Find where the given text appears and provide that cell's center as [x, y] coordinate. 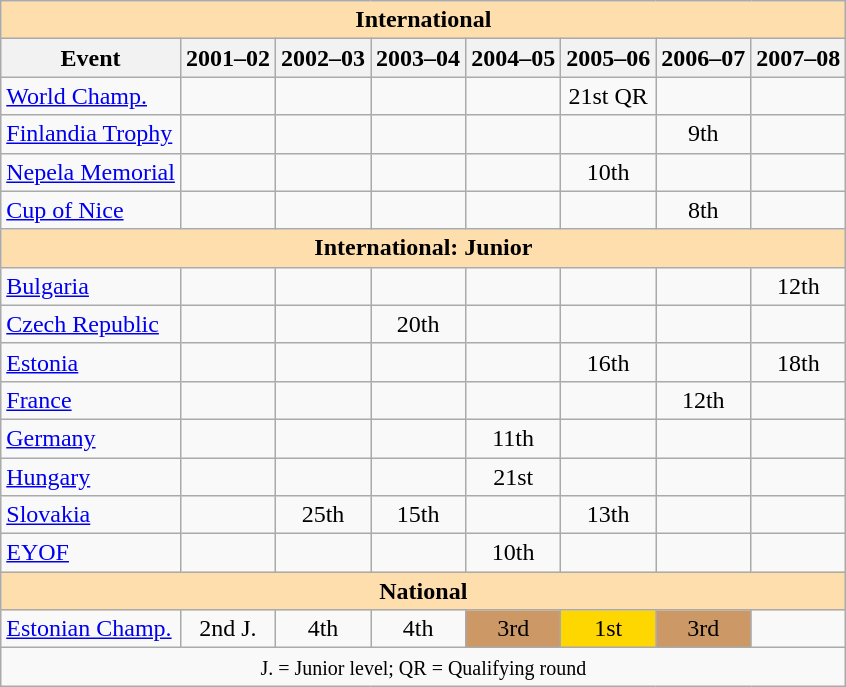
Slovakia [91, 515]
Event [91, 58]
2nd J. [228, 629]
1st [608, 629]
13th [608, 515]
World Champ. [91, 96]
Estonia [91, 362]
EYOF [91, 553]
11th [514, 438]
8th [704, 210]
Bulgaria [91, 286]
2005–06 [608, 58]
15th [418, 515]
9th [704, 134]
Nepela Memorial [91, 172]
21st QR [608, 96]
Germany [91, 438]
Finlandia Trophy [91, 134]
21st [514, 477]
2007–08 [798, 58]
20th [418, 324]
Estonian Champ. [91, 629]
16th [608, 362]
2003–04 [418, 58]
25th [322, 515]
Czech Republic [91, 324]
2004–05 [514, 58]
National [424, 591]
International: Junior [424, 248]
Cup of Nice [91, 210]
2002–03 [322, 58]
France [91, 400]
18th [798, 362]
Hungary [91, 477]
J. = Junior level; QR = Qualifying round [424, 667]
2001–02 [228, 58]
International [424, 20]
2006–07 [704, 58]
